Return the [x, y] coordinate for the center point of the cell that contains the specified text.  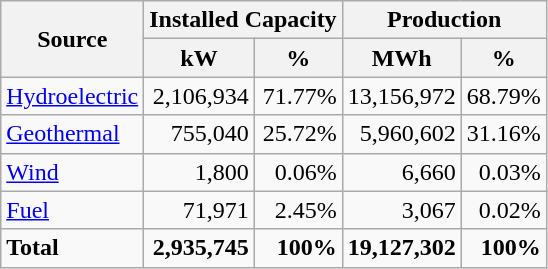
5,960,602 [402, 134]
0.02% [504, 210]
6,660 [402, 172]
3,067 [402, 210]
71,971 [200, 210]
13,156,972 [402, 96]
Geothermal [72, 134]
71.77% [298, 96]
0.03% [504, 172]
2,106,934 [200, 96]
Hydroelectric [72, 96]
Installed Capacity [243, 20]
1,800 [200, 172]
0.06% [298, 172]
Source [72, 39]
2,935,745 [200, 248]
31.16% [504, 134]
755,040 [200, 134]
kW [200, 58]
Fuel [72, 210]
19,127,302 [402, 248]
2.45% [298, 210]
Production [444, 20]
25.72% [298, 134]
MWh [402, 58]
68.79% [504, 96]
Total [72, 248]
Wind [72, 172]
